Extract the (x, y) coordinate from the center of the cell holding the provided text.  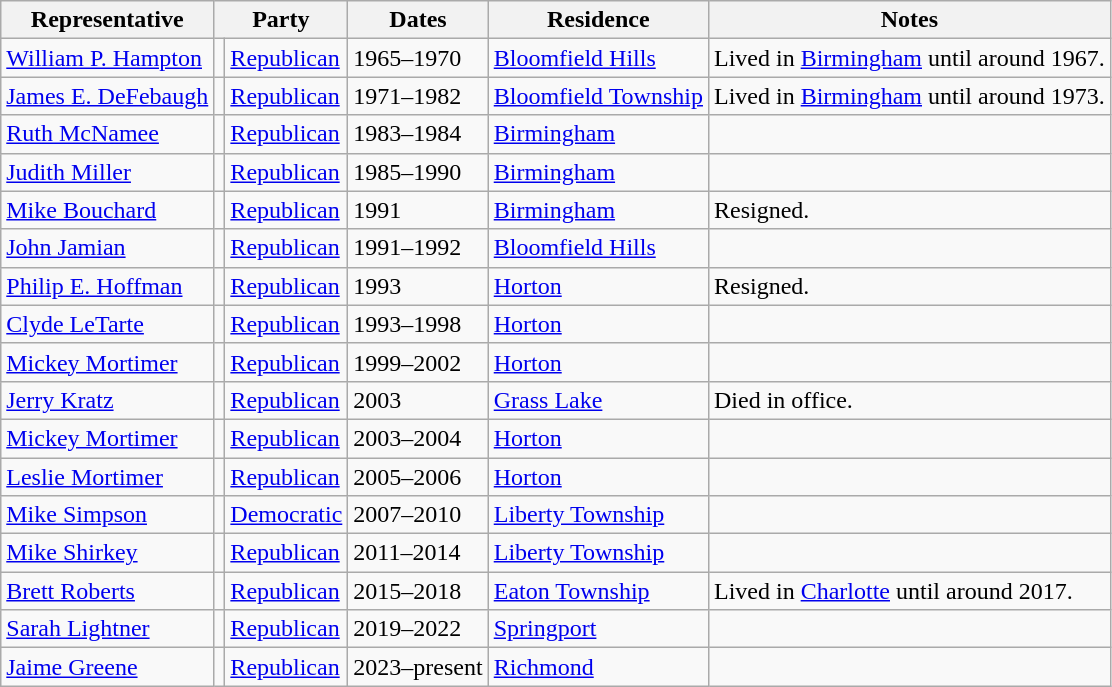
William P. Hampton (108, 58)
Jaime Greene (108, 667)
Died in office. (909, 400)
Jerry Kratz (108, 400)
Bloomfield Township (598, 96)
Judith Miller (108, 172)
Mike Simpson (108, 515)
Richmond (598, 667)
Lived in Charlotte until around 2017. (909, 591)
Party (281, 20)
Grass Lake (598, 400)
1993–1998 (418, 324)
Clyde LeTarte (108, 324)
1993 (418, 286)
Dates (418, 20)
2003–2004 (418, 438)
Leslie Mortimer (108, 477)
Lived in Birmingham until around 1967. (909, 58)
Democratic (286, 515)
2019–2022 (418, 629)
Brett Roberts (108, 591)
John Jamian (108, 248)
Eaton Township (598, 591)
Ruth McNamee (108, 134)
1971–1982 (418, 96)
2011–2014 (418, 553)
Philip E. Hoffman (108, 286)
1965–1970 (418, 58)
1991–1992 (418, 248)
2005–2006 (418, 477)
Mike Bouchard (108, 210)
James E. DeFebaugh (108, 96)
2015–2018 (418, 591)
2023–present (418, 667)
2003 (418, 400)
1985–1990 (418, 172)
Springport (598, 629)
Sarah Lightner (108, 629)
1983–1984 (418, 134)
Representative (108, 20)
Residence (598, 20)
2007–2010 (418, 515)
Lived in Birmingham until around 1973. (909, 96)
Mike Shirkey (108, 553)
1991 (418, 210)
1999–2002 (418, 362)
Notes (909, 20)
